Search for the cell housing the specified text and yield its (x, y) center coordinate. 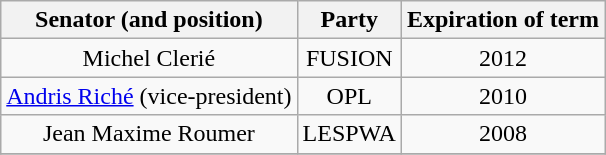
Senator (and position) (149, 20)
Jean Maxime Roumer (149, 134)
Party (349, 20)
Andris Riché (vice-president) (149, 96)
2012 (502, 58)
Expiration of term (502, 20)
FUSION (349, 58)
Michel Clerié (149, 58)
LESPWA (349, 134)
2010 (502, 96)
2008 (502, 134)
OPL (349, 96)
